Provide the [X, Y] coordinate of the cell's center where the given text is located.  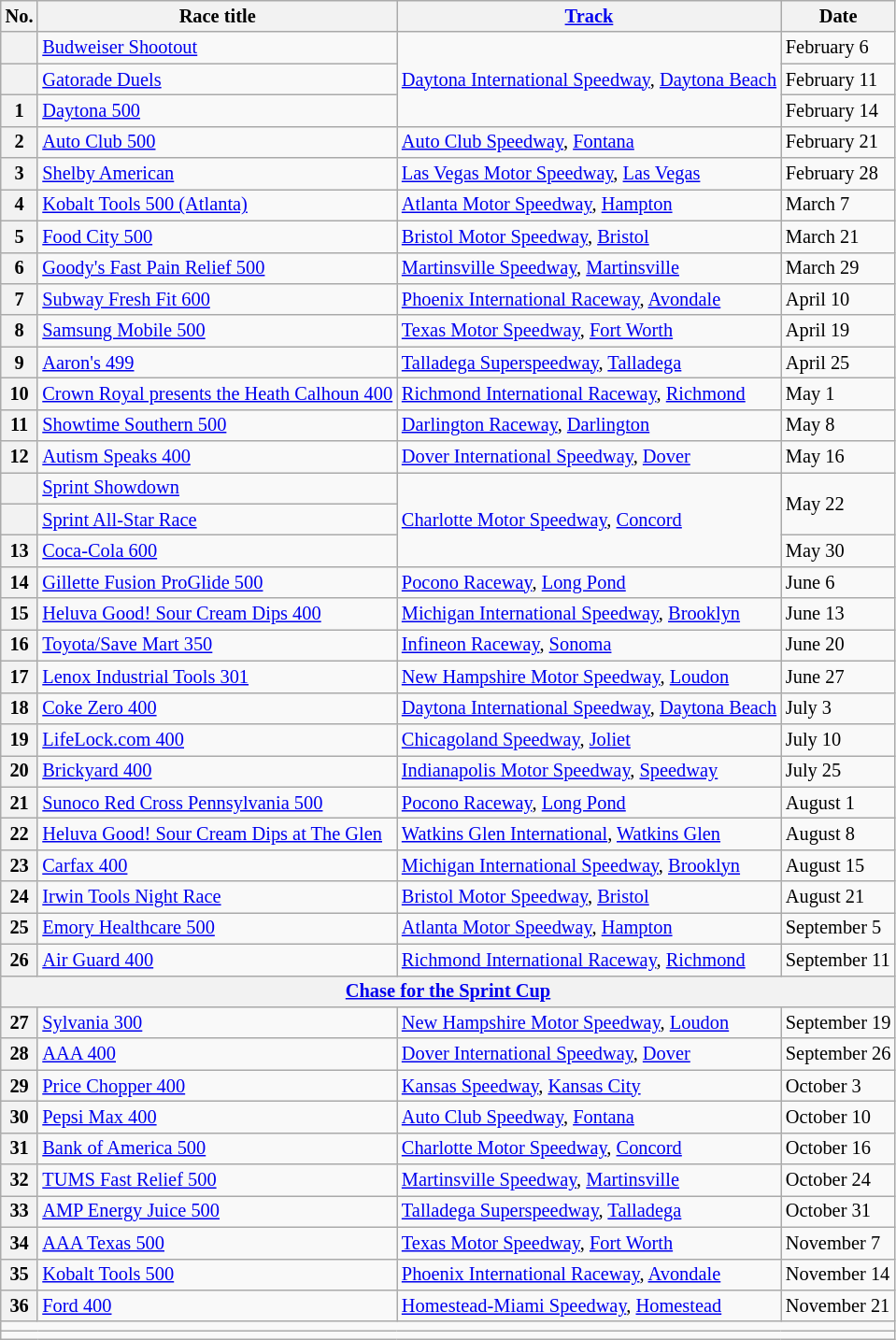
March 7 [838, 205]
8 [20, 331]
11 [20, 425]
32 [20, 1180]
17 [20, 677]
October 16 [838, 1148]
AMP Energy Juice 500 [217, 1211]
May 8 [838, 425]
Aaron's 499 [217, 363]
Kansas Speedway, Kansas City [589, 1086]
August 21 [838, 897]
Coca-Cola 600 [217, 550]
Price Chopper 400 [217, 1086]
Samsung Mobile 500 [217, 331]
AAA Texas 500 [217, 1243]
Race title [217, 16]
Pepsi Max 400 [217, 1117]
10 [20, 393]
21 [20, 803]
27 [20, 1022]
Toyota/Save Mart 350 [217, 645]
November 7 [838, 1243]
Chicagoland Speedway, Joliet [589, 739]
13 [20, 550]
Subway Fresh Fit 600 [217, 299]
August 8 [838, 834]
22 [20, 834]
Coke Zero 400 [217, 708]
Carfax 400 [217, 865]
Watkins Glen International, Watkins Glen [589, 834]
April 19 [838, 331]
October 10 [838, 1117]
Heluva Good! Sour Cream Dips at The Glen [217, 834]
Heluva Good! Sour Cream Dips 400 [217, 614]
October 24 [838, 1180]
29 [20, 1086]
May 1 [838, 393]
October 31 [838, 1211]
Food City 500 [217, 236]
Bank of America 500 [217, 1148]
30 [20, 1117]
Gillette Fusion ProGlide 500 [217, 582]
Darlington Raceway, Darlington [589, 425]
Emory Healthcare 500 [217, 928]
Air Guard 400 [217, 960]
28 [20, 1054]
33 [20, 1211]
February 6 [838, 48]
Homestead-Miami Speedway, Homestead [589, 1305]
12 [20, 457]
Sprint Showdown [217, 488]
Daytona 500 [217, 110]
Infineon Raceway, Sonoma [589, 645]
June 20 [838, 645]
20 [20, 771]
34 [20, 1243]
15 [20, 614]
Brickyard 400 [217, 771]
November 21 [838, 1305]
2 [20, 142]
Auto Club 500 [217, 142]
Goody's Fast Pain Relief 500 [217, 268]
July 25 [838, 771]
1 [20, 110]
23 [20, 865]
September 19 [838, 1022]
August 15 [838, 865]
19 [20, 739]
35 [20, 1275]
March 29 [838, 268]
Sunoco Red Cross Pennsylvania 500 [217, 803]
February 28 [838, 174]
June 27 [838, 677]
14 [20, 582]
Chase for the Sprint Cup [448, 991]
May 16 [838, 457]
Gatorade Duels [217, 79]
18 [20, 708]
April 10 [838, 299]
Shelby American [217, 174]
Indianapolis Motor Speedway, Speedway [589, 771]
TUMS Fast Relief 500 [217, 1180]
36 [20, 1305]
July 10 [838, 739]
September 11 [838, 960]
AAA 400 [217, 1054]
24 [20, 897]
November 14 [838, 1275]
LifeLock.com 400 [217, 739]
26 [20, 960]
Track [589, 16]
No. [20, 16]
April 25 [838, 363]
7 [20, 299]
Autism Speaks 400 [217, 457]
25 [20, 928]
Sprint All-Star Race [217, 520]
February 21 [838, 142]
4 [20, 205]
September 5 [838, 928]
31 [20, 1148]
Date [838, 16]
3 [20, 174]
February 14 [838, 110]
16 [20, 645]
5 [20, 236]
Kobalt Tools 500 [217, 1275]
July 3 [838, 708]
June 6 [838, 582]
May 30 [838, 550]
Ford 400 [217, 1305]
Crown Royal presents the Heath Calhoun 400 [217, 393]
Sylvania 300 [217, 1022]
March 21 [838, 236]
Budweiser Shootout [217, 48]
Showtime Southern 500 [217, 425]
September 26 [838, 1054]
February 11 [838, 79]
Las Vegas Motor Speedway, Las Vegas [589, 174]
9 [20, 363]
6 [20, 268]
June 13 [838, 614]
Irwin Tools Night Race [217, 897]
Lenox Industrial Tools 301 [217, 677]
August 1 [838, 803]
May 22 [838, 503]
Kobalt Tools 500 (Atlanta) [217, 205]
October 3 [838, 1086]
